Output the [x, y] coordinate of the center of the cell containing the given text.  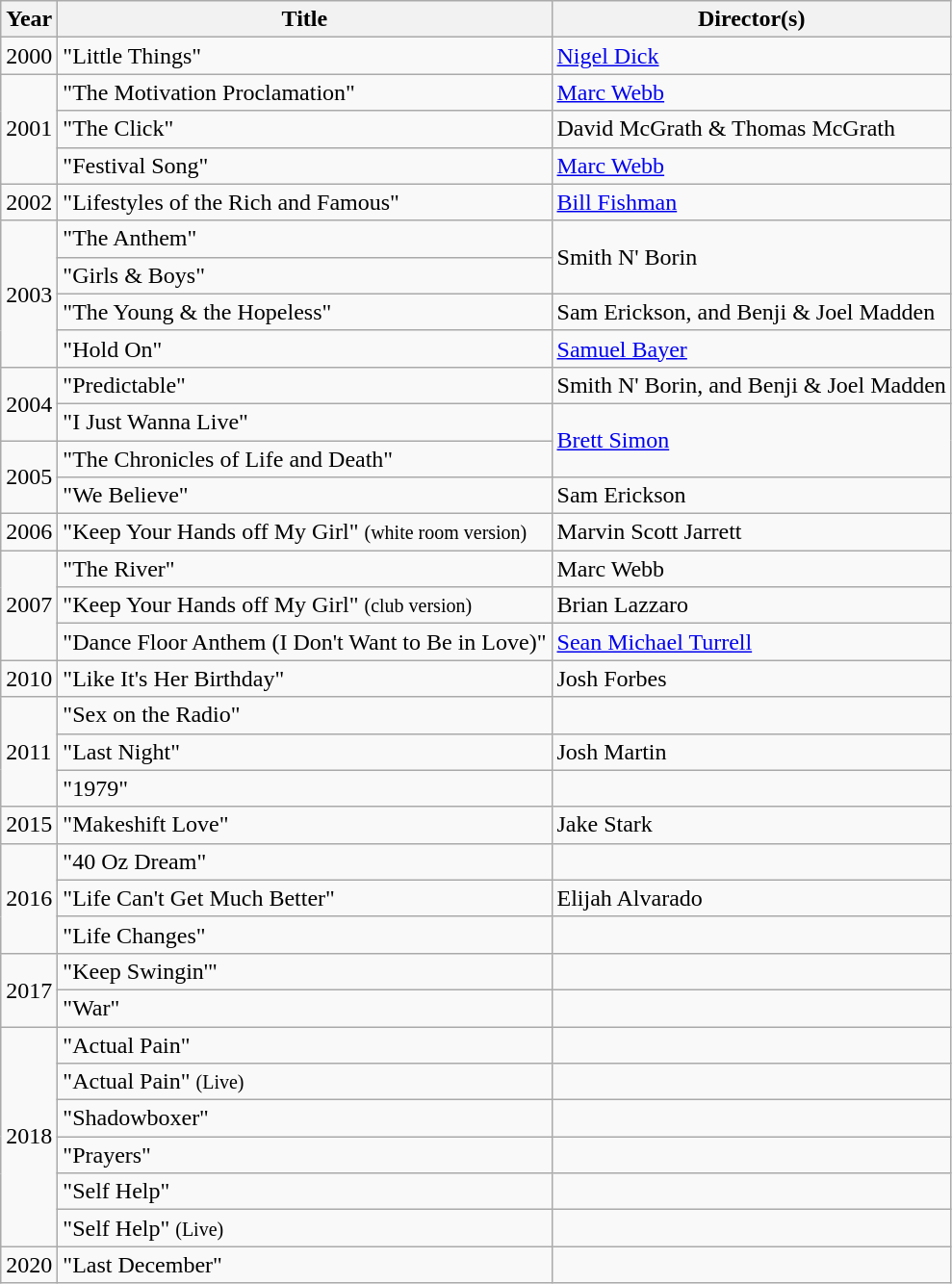
Director(s) [751, 19]
Josh Martin [751, 752]
"Festival Song" [304, 166]
"Shadowboxer" [304, 1118]
"Girls & Boys" [304, 275]
"The Anthem" [304, 239]
"Keep Your Hands off My Girl" (club version) [304, 605]
Samuel Bayer [751, 348]
"Last Night" [304, 752]
2001 [29, 129]
David McGrath & Thomas McGrath [751, 129]
Year [29, 19]
"The Click" [304, 129]
2003 [29, 294]
2010 [29, 679]
"Lifestyles of the Rich and Famous" [304, 202]
"Life Can't Get Much Better" [304, 898]
2005 [29, 477]
2000 [29, 56]
2017 [29, 989]
"Sex on the Radio" [304, 715]
"Makeshift Love" [304, 825]
"Dance Floor Anthem (I Don't Want to Be in Love)" [304, 642]
"Self Help" (Live) [304, 1228]
"Life Changes" [304, 935]
2007 [29, 605]
"Hold On" [304, 348]
Nigel Dick [751, 56]
2002 [29, 202]
2015 [29, 825]
Bill Fishman [751, 202]
Jake Stark [751, 825]
"The Chronicles of Life and Death" [304, 459]
"1979" [304, 788]
"Last December" [304, 1265]
"The River" [304, 569]
Josh Forbes [751, 679]
"The Motivation Proclamation" [304, 92]
Sean Michael Turrell [751, 642]
Sam Erickson [751, 496]
Marvin Scott Jarrett [751, 532]
Smith N' Borin [751, 257]
2004 [29, 403]
"Predictable" [304, 385]
"Actual Pain" (Live) [304, 1082]
Brett Simon [751, 440]
2011 [29, 752]
"Like It's Her Birthday" [304, 679]
Elijah Alvarado [751, 898]
Title [304, 19]
"Actual Pain" [304, 1044]
"We Believe" [304, 496]
2016 [29, 898]
"War" [304, 1008]
Brian Lazzaro [751, 605]
"Little Things" [304, 56]
"Prayers" [304, 1155]
2006 [29, 532]
"Keep Your Hands off My Girl" (white room version) [304, 532]
"Self Help" [304, 1192]
Sam Erickson, and Benji & Joel Madden [751, 312]
"Keep Swingin'" [304, 971]
2020 [29, 1265]
"I Just Wanna Live" [304, 422]
"The Young & the Hopeless" [304, 312]
"40 Oz Dream" [304, 861]
2018 [29, 1136]
Smith N' Borin, and Benji & Joel Madden [751, 385]
